Locate the cell with the specified text and output its (X, Y) center coordinate. 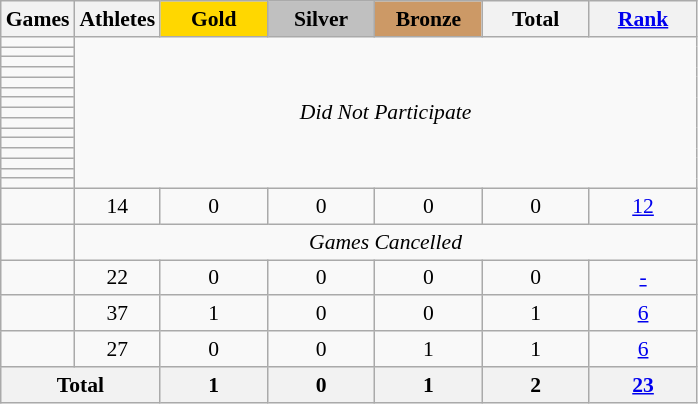
Games (38, 19)
Bronze (428, 19)
Athletes (117, 19)
14 (117, 207)
- (642, 278)
Did Not Participate (385, 113)
37 (117, 314)
Rank (642, 19)
Gold (214, 19)
Games Cancelled (385, 242)
23 (642, 385)
22 (117, 278)
27 (117, 349)
2 (536, 385)
Silver (320, 19)
12 (642, 207)
